Search for the cell housing the specified text and yield its [x, y] center coordinate. 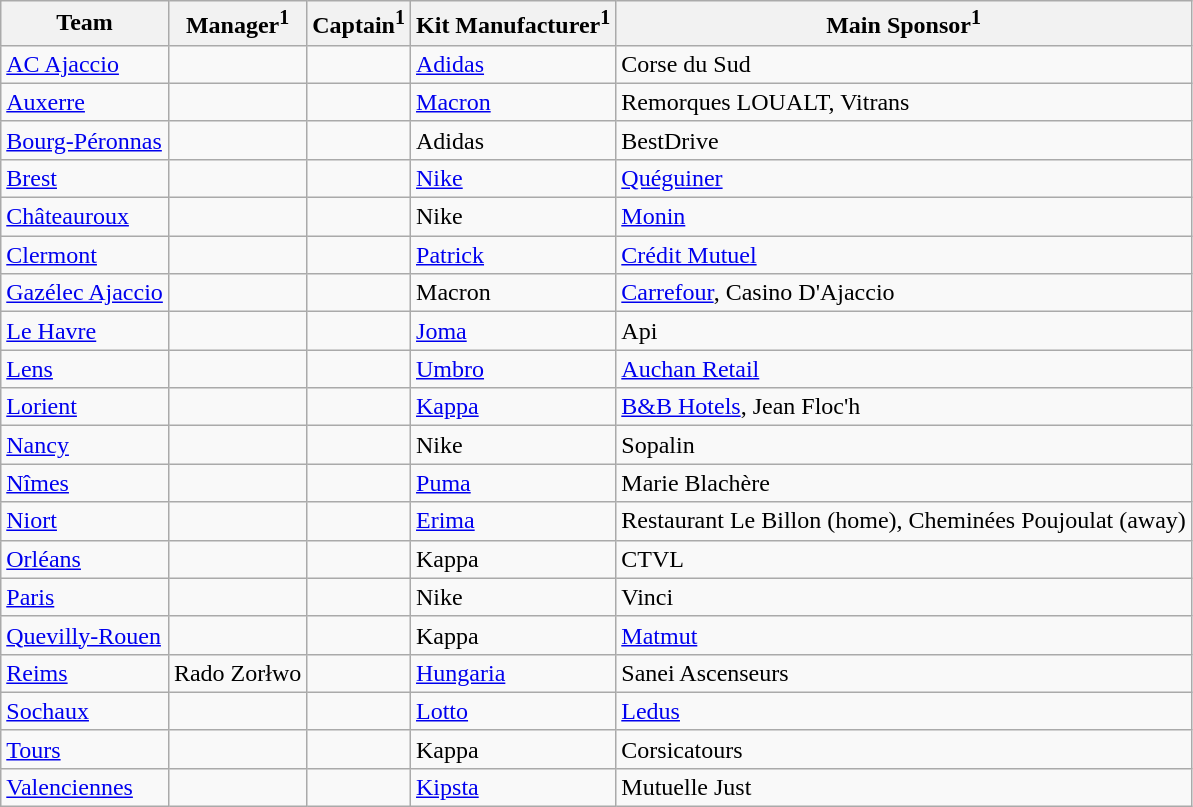
Matmut [904, 635]
Api [904, 331]
B&B Hotels, Jean Floc'h [904, 407]
Manager1 [237, 24]
Hungaria [514, 673]
Restaurant Le Billon (home), Cheminées Poujoulat (away) [904, 521]
AC Ajaccio [85, 64]
Auchan Retail [904, 369]
Niort [85, 521]
Team [85, 24]
Patrick [514, 255]
Lotto [514, 711]
Umbro [514, 369]
Sochaux [85, 711]
Rado Zorłwo [237, 673]
Joma [514, 331]
Kipsta [514, 787]
BestDrive [904, 140]
Crédit Mutuel [904, 255]
Ledus [904, 711]
Brest [85, 178]
Valenciennes [85, 787]
Gazélec Ajaccio [85, 293]
CTVL [904, 559]
Lens [85, 369]
Remorques LOUALT, Vitrans [904, 102]
Monin [904, 217]
Kit Manufacturer1 [514, 24]
Paris [85, 597]
Quéguiner [904, 178]
Marie Blachère [904, 483]
Puma [514, 483]
Clermont [85, 255]
Nîmes [85, 483]
Erima [514, 521]
Corse du Sud [904, 64]
Quevilly-Rouen [85, 635]
Châteauroux [85, 217]
Sanei Ascenseurs [904, 673]
Carrefour, Casino D'Ajaccio [904, 293]
Lorient [85, 407]
Main Sponsor1 [904, 24]
Captain1 [359, 24]
Bourg-Péronnas [85, 140]
Mutuelle Just [904, 787]
Auxerre [85, 102]
Sopalin [904, 445]
Le Havre [85, 331]
Corsicatours [904, 749]
Nancy [85, 445]
Reims [85, 673]
Orléans [85, 559]
Vinci [904, 597]
Tours [85, 749]
